Provide the [x, y] coordinate of the cell's center where the given text is located.  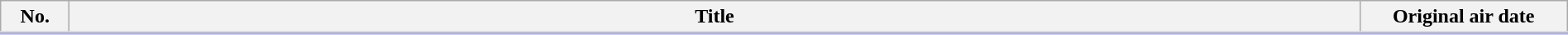
Original air date [1464, 17]
Title [715, 17]
No. [35, 17]
